Determine the (X, Y) coordinate at the center of the cell enclosing the given text.  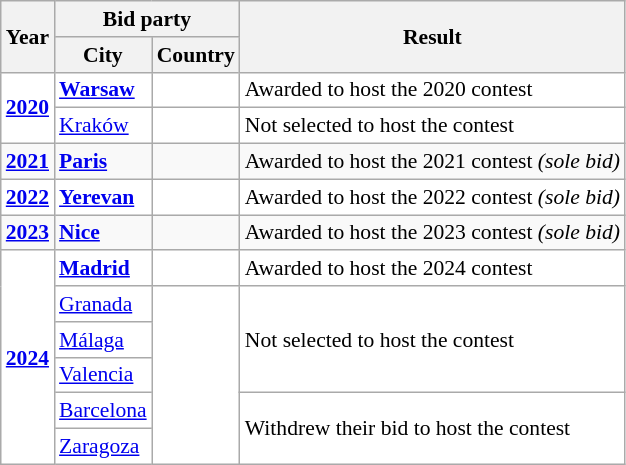
Nice (103, 233)
Paris (103, 162)
Withdrew their bid to host the contest (432, 428)
Kraków (103, 126)
Awarded to host the 2020 contest (432, 90)
2023 (28, 233)
Yerevan (103, 197)
Awarded to host the 2023 contest (sole bid) (432, 233)
Málaga (103, 340)
2021 (28, 162)
Granada (103, 304)
Zaragoza (103, 447)
City (103, 55)
2020 (28, 108)
Barcelona (103, 411)
Valencia (103, 375)
Awarded to host the 2022 contest (sole bid) (432, 197)
Awarded to host the 2024 contest (432, 269)
Bid party (147, 19)
Warsaw (103, 90)
2022 (28, 197)
Result (432, 36)
Year (28, 36)
2024 (28, 358)
Awarded to host the 2021 contest (sole bid) (432, 162)
Country (196, 55)
Madrid (103, 269)
